Pinpoint the cell where the given text exists, returning its (x, y) midpoint coordinate. 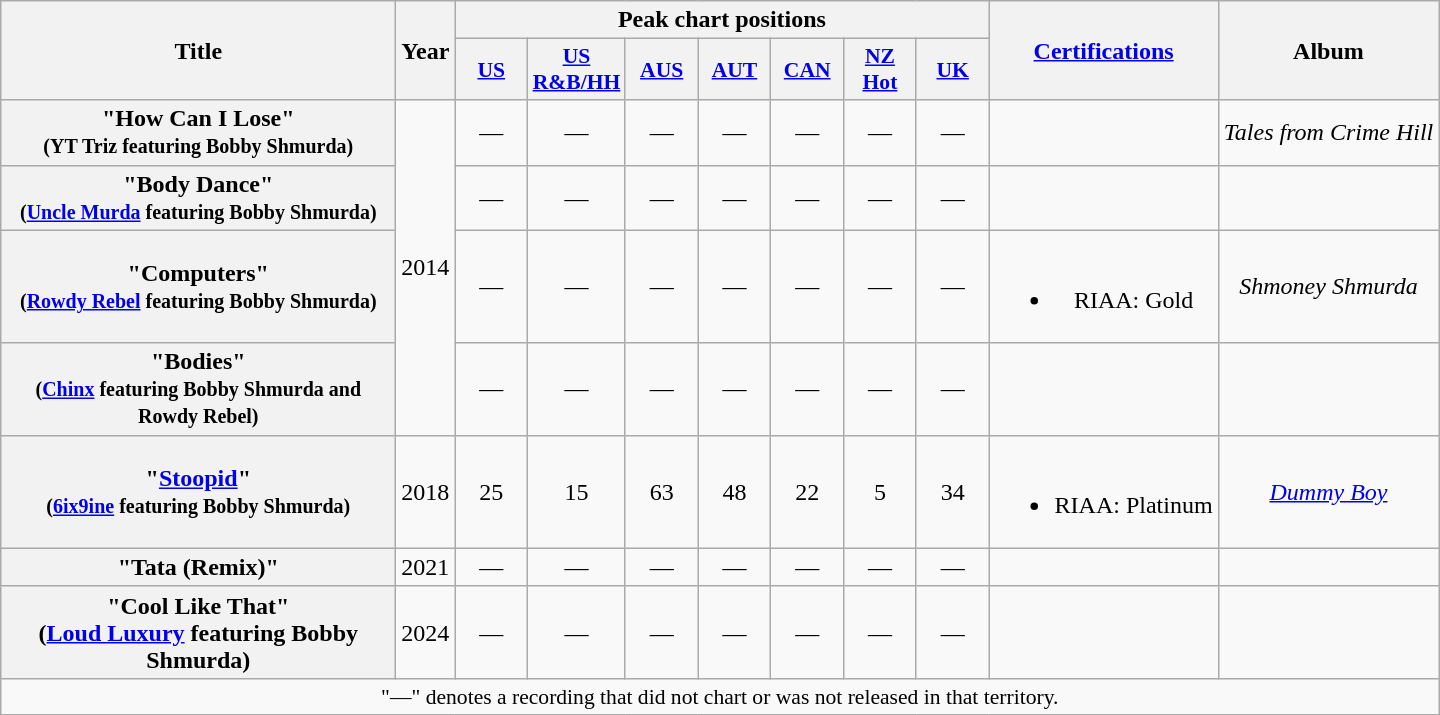
Tales from Crime Hill (1328, 132)
2018 (426, 492)
UK (952, 70)
Dummy Boy (1328, 492)
48 (734, 492)
2024 (426, 632)
"Stoopid"(6ix9ine featuring Bobby Shmurda) (198, 492)
Album (1328, 50)
"Cool Like That"(Loud Luxury featuring Bobby Shmurda) (198, 632)
RIAA: Platinum (1104, 492)
AUT (734, 70)
RIAA: Gold (1104, 286)
2014 (426, 268)
"Tata (Remix)" (198, 567)
15 (577, 492)
5 (880, 492)
AUS (662, 70)
"Bodies"(Chinx featuring Bobby Shmurda and Rowdy Rebel) (198, 389)
Year (426, 50)
USR&B/HH (577, 70)
Shmoney Shmurda (1328, 286)
"Body Dance"(Uncle Murda featuring Bobby Shmurda) (198, 198)
63 (662, 492)
"Computers"(Rowdy Rebel featuring Bobby Shmurda) (198, 286)
Title (198, 50)
US (492, 70)
CAN (808, 70)
Certifications (1104, 50)
Peak chart positions (722, 20)
"How Can I Lose"(YT Triz featuring Bobby Shmurda) (198, 132)
NZHot (880, 70)
22 (808, 492)
34 (952, 492)
25 (492, 492)
2021 (426, 567)
"—" denotes a recording that did not chart or was not released in that territory. (720, 696)
